Identify which cell holds the provided text, then report its (x, y) central coordinate. 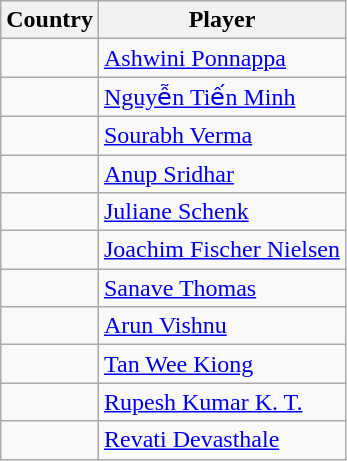
Nguyễn Tiến Minh (222, 97)
Ashwini Ponnappa (222, 58)
Tan Wee Kiong (222, 364)
Sanave Thomas (222, 288)
Juliane Schenk (222, 212)
Rupesh Kumar K. T. (222, 402)
Country (50, 20)
Revati Devasthale (222, 440)
Player (222, 20)
Joachim Fischer Nielsen (222, 250)
Sourabh Verma (222, 135)
Arun Vishnu (222, 326)
Anup Sridhar (222, 173)
